From the cell containing the given text, extract its center point as [x, y] coordinate. 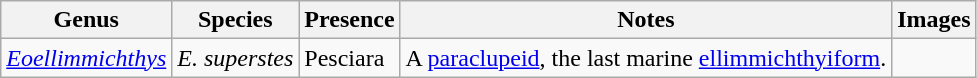
Eoellimmichthys [86, 58]
Species [236, 20]
Images [934, 20]
Genus [86, 20]
Notes [646, 20]
Pesciara [350, 58]
A paraclupeid, the last marine ellimmichthyiform. [646, 58]
Presence [350, 20]
E. superstes [236, 58]
